Find where the given text appears and provide that cell's center as (X, Y) coordinate. 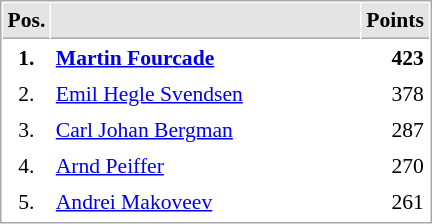
287 (396, 129)
Arnd Peiffer (206, 165)
5. (26, 201)
3. (26, 129)
2. (26, 93)
Martin Fourcade (206, 57)
261 (396, 201)
Points (396, 21)
Andrei Makoveev (206, 201)
1. (26, 57)
4. (26, 165)
270 (396, 165)
Carl Johan Bergman (206, 129)
378 (396, 93)
Emil Hegle Svendsen (206, 93)
423 (396, 57)
Pos. (26, 21)
